Scan for the cell matching the given text and deliver its [x, y] coordinate at center. 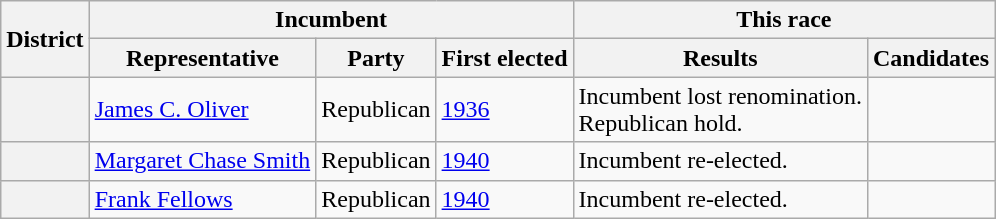
James C. Oliver [202, 110]
First elected [504, 58]
Incumbent [331, 20]
1936 [504, 110]
Frank Fellows [202, 199]
Incumbent lost renomination.Republican hold. [720, 110]
Candidates [930, 58]
Representative [202, 58]
District [45, 39]
This race [784, 20]
Party [376, 58]
Results [720, 58]
Margaret Chase Smith [202, 161]
